Pinpoint the cell where the given text exists, returning its (X, Y) midpoint coordinate. 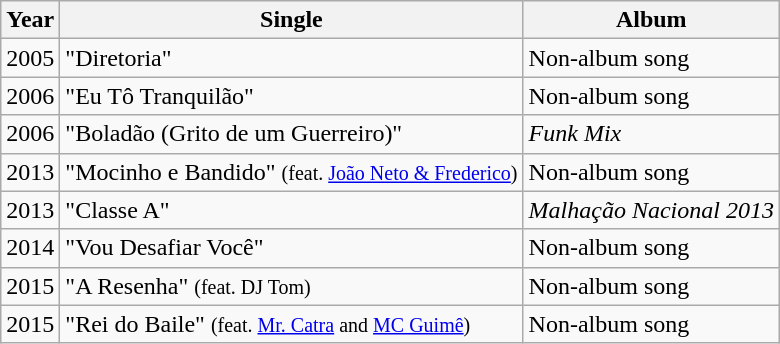
2014 (30, 248)
Single (292, 20)
"Vou Desafiar Você" (292, 248)
"Rei do Baile" (feat. Mr. Catra and MC Guimê) (292, 324)
Year (30, 20)
"Mocinho e Bandido" (feat. João Neto & Frederico) (292, 172)
2005 (30, 58)
Malhação Nacional 2013 (651, 210)
"Boladão (Grito de um Guerreiro)" (292, 134)
"Eu Tô Tranquilão" (292, 96)
Album (651, 20)
"Classe A" (292, 210)
"Diretoria" (292, 58)
"A Resenha" (feat. DJ Tom) (292, 286)
Funk Mix (651, 134)
